Pinpoint the cell where the given text exists, returning its [X, Y] midpoint coordinate. 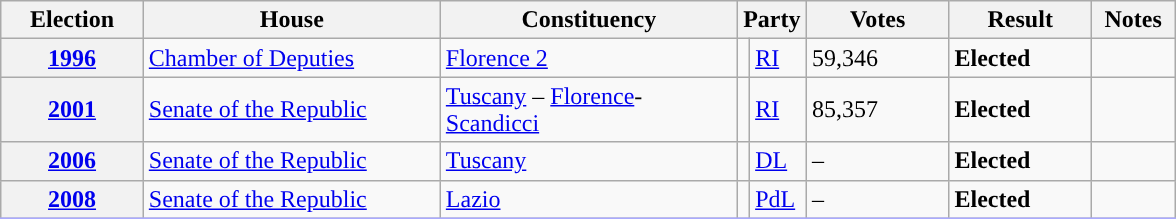
Notes [1132, 20]
Florence 2 [588, 58]
2006 [72, 161]
Votes [878, 20]
2008 [72, 199]
Tuscany – Florence-Scandicci [588, 110]
PdL [778, 199]
Tuscany [588, 161]
Result [1020, 20]
1996 [72, 58]
DL [778, 161]
Lazio [588, 199]
House [292, 20]
85,357 [878, 110]
2001 [72, 110]
59,346 [878, 58]
Constituency [588, 20]
Election [72, 20]
Party [772, 20]
Chamber of Deputies [292, 58]
